Identify which cell holds the provided text, then report its [x, y] central coordinate. 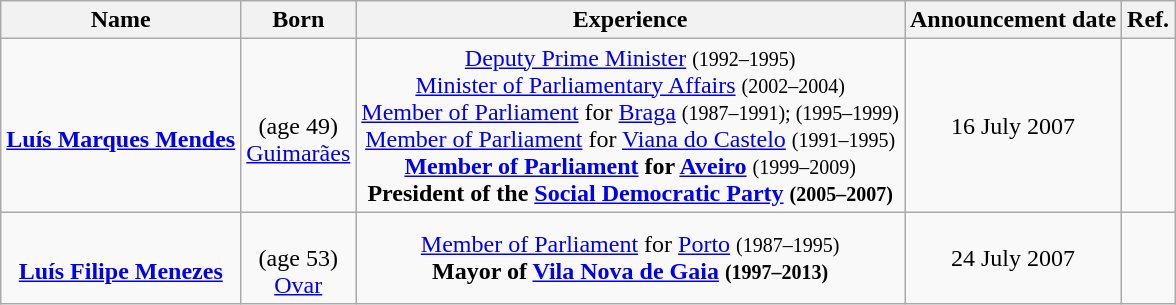
Member of Parliament for Porto (1987–1995)Mayor of Vila Nova de Gaia (1997–2013) [630, 258]
Luís Filipe Menezes [121, 258]
Experience [630, 20]
Ref. [1148, 20]
Born [298, 20]
Name [121, 20]
Announcement date [1012, 20]
24 July 2007 [1012, 258]
Luís Marques Mendes [121, 126]
(age 49)Guimarães [298, 126]
(age 53)Ovar [298, 258]
16 July 2007 [1012, 126]
